Output the [X, Y] coordinate of the center of the cell containing the given text.  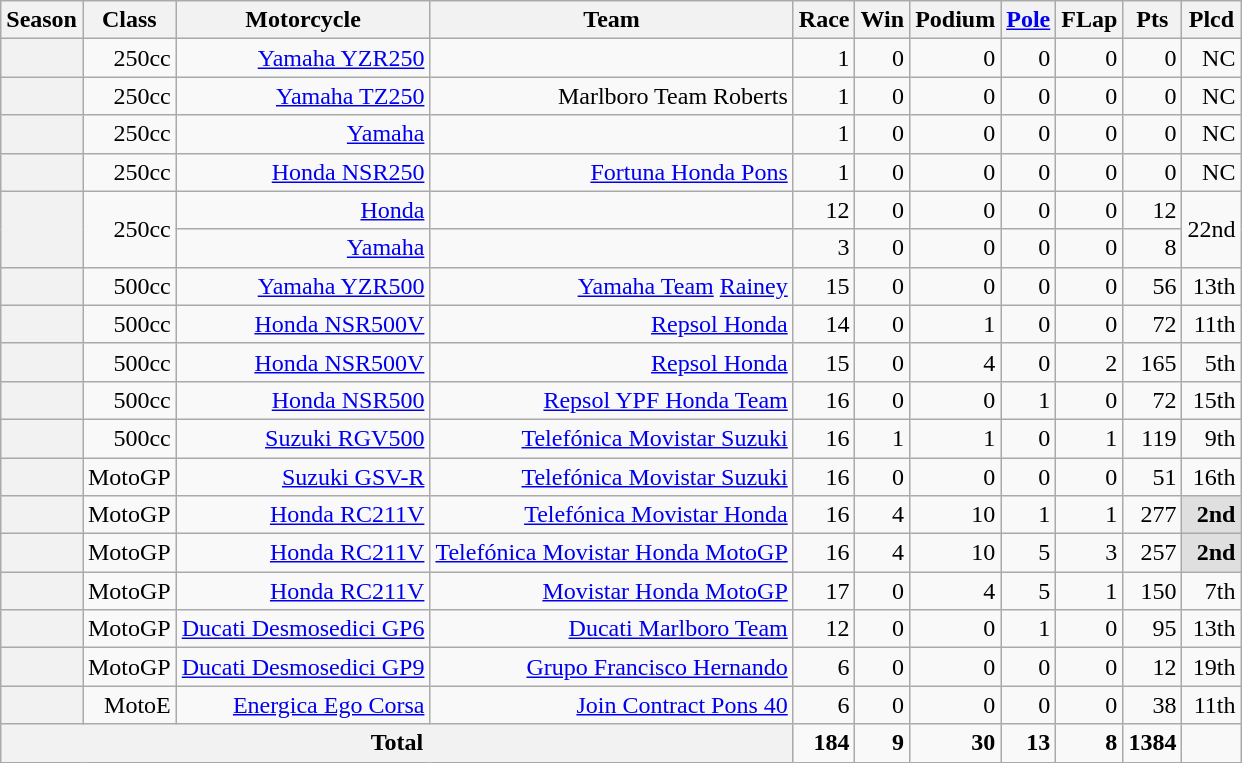
Suzuki RGV500 [303, 438]
30 [956, 743]
Honda NSR500 [303, 400]
51 [1152, 477]
13 [1028, 743]
Ducati Marlboro Team [612, 629]
Pole [1028, 20]
Season [42, 20]
Yamaha YZR500 [303, 286]
Yamaha YZR250 [303, 58]
19th [1212, 667]
150 [1152, 591]
56 [1152, 286]
Honda NSR250 [303, 172]
Pts [1152, 20]
9th [1212, 438]
7th [1212, 591]
257 [1152, 553]
Ducati Desmosedici GP6 [303, 629]
Telefónica Movistar Honda [612, 515]
Win [882, 20]
95 [1152, 629]
Join Contract Pons 40 [612, 705]
Fortuna Honda Pons [612, 172]
Ducati Desmosedici GP9 [303, 667]
14 [824, 324]
Plcd [1212, 20]
Movistar Honda MotoGP [612, 591]
184 [824, 743]
MotoE [129, 705]
Podium [956, 20]
FLap [1090, 20]
Class [129, 20]
Total [398, 743]
Repsol YPF Honda Team [612, 400]
119 [1152, 438]
Yamaha Team Rainey [612, 286]
9 [882, 743]
Race [824, 20]
Telefónica Movistar Honda MotoGP [612, 553]
165 [1152, 362]
Yamaha TZ250 [303, 96]
15th [1212, 400]
2 [1090, 362]
Team [612, 20]
Motorcycle [303, 20]
1384 [1152, 743]
Energica Ego Corsa [303, 705]
38 [1152, 705]
16th [1212, 477]
Honda [303, 210]
Marlboro Team Roberts [612, 96]
Grupo Francisco Hernando [612, 667]
22nd [1212, 229]
277 [1152, 515]
5th [1212, 362]
17 [824, 591]
Suzuki GSV-R [303, 477]
